Search for the cell housing the specified text and yield its (x, y) center coordinate. 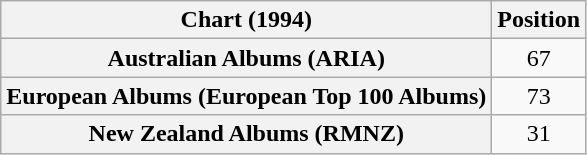
Position (539, 20)
European Albums (European Top 100 Albums) (246, 96)
73 (539, 96)
31 (539, 134)
67 (539, 58)
New Zealand Albums (RMNZ) (246, 134)
Chart (1994) (246, 20)
Australian Albums (ARIA) (246, 58)
